Output the (X, Y) coordinate of the center of the cell containing the given text.  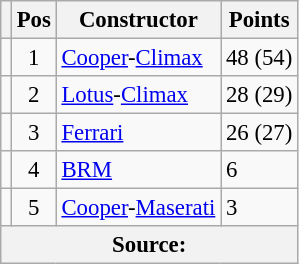
1 (34, 58)
5 (34, 208)
4 (34, 170)
Points (260, 20)
Source: (150, 245)
6 (260, 170)
Lotus-Climax (138, 95)
48 (54) (260, 58)
BRM (138, 170)
Pos (34, 20)
Cooper-Climax (138, 58)
Cooper-Maserati (138, 208)
Constructor (138, 20)
2 (34, 95)
28 (29) (260, 95)
26 (27) (260, 133)
Ferrari (138, 133)
